Determine the [X, Y] coordinate at the center of the cell enclosing the given text.  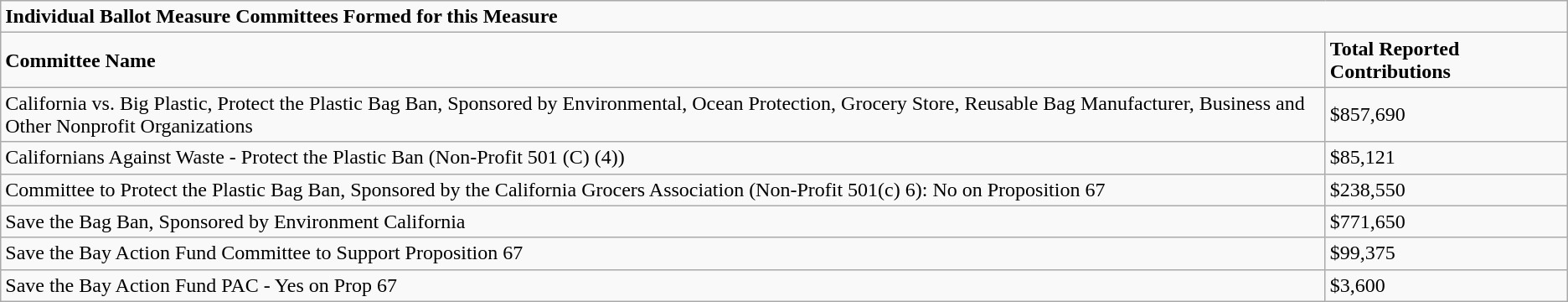
$85,121 [1446, 158]
Individual Ballot Measure Committees Formed for this Measure [784, 17]
$3,600 [1446, 285]
Save the Bag Ban, Sponsored by Environment California [663, 221]
$771,650 [1446, 221]
Californians Against Waste - Protect the Plastic Ban (Non-Profit 501 (C) (4)) [663, 158]
$857,690 [1446, 114]
$238,550 [1446, 190]
Committee Name [663, 60]
Save the Bay Action Fund Committee to Support Proposition 67 [663, 253]
$99,375 [1446, 253]
Save the Bay Action Fund PAC - Yes on Prop 67 [663, 285]
Committee to Protect the Plastic Bag Ban, Sponsored by the California Grocers Association (Non-Profit 501(c) 6): No on Proposition 67 [663, 190]
Total Reported Contributions [1446, 60]
